Return (X, Y) of the center of cell containing provided text 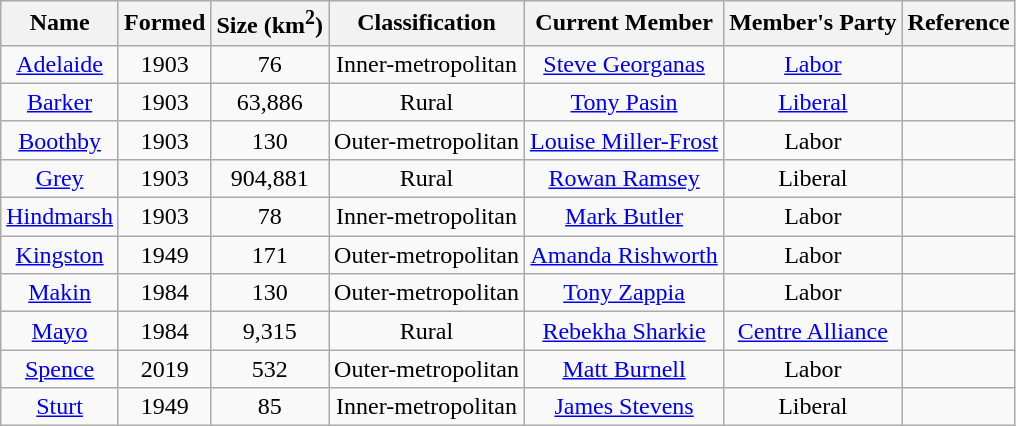
Member's Party (813, 24)
Boothby (60, 140)
Spence (60, 369)
532 (270, 369)
Amanda Rishworth (624, 255)
Classification (427, 24)
Mayo (60, 331)
Sturt (60, 407)
63,886 (270, 102)
Current Member (624, 24)
Formed (164, 24)
78 (270, 217)
Centre Alliance (813, 331)
Name (60, 24)
Size (km2) (270, 24)
Kingston (60, 255)
Rebekha Sharkie (624, 331)
Grey (60, 178)
904,881 (270, 178)
Barker (60, 102)
76 (270, 64)
Tony Zappia (624, 293)
Steve Georganas (624, 64)
Hindmarsh (60, 217)
Makin (60, 293)
85 (270, 407)
James Stevens (624, 407)
Adelaide (60, 64)
Reference (958, 24)
Matt Burnell (624, 369)
9,315 (270, 331)
Rowan Ramsey (624, 178)
Tony Pasin (624, 102)
Louise Miller-Frost (624, 140)
2019 (164, 369)
171 (270, 255)
Mark Butler (624, 217)
